Search for the cell housing the specified text and yield its (x, y) center coordinate. 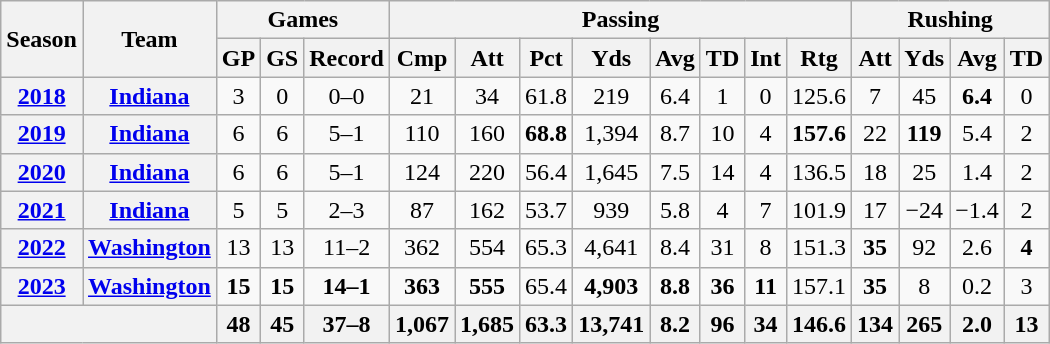
939 (612, 210)
53.7 (546, 210)
2.6 (978, 248)
14 (722, 172)
220 (488, 172)
92 (924, 248)
1,394 (612, 134)
362 (422, 248)
Pct (546, 58)
2023 (42, 286)
Rtg (818, 58)
17 (876, 210)
11 (766, 286)
8.8 (676, 286)
GP (238, 58)
21 (422, 96)
Rushing (950, 20)
160 (488, 134)
8.2 (676, 324)
Record (347, 58)
4,641 (612, 248)
37–8 (347, 324)
2–3 (347, 210)
25 (924, 172)
5.4 (978, 134)
65.4 (546, 286)
2021 (42, 210)
−1.4 (978, 210)
2019 (42, 134)
157.6 (818, 134)
14–1 (347, 286)
96 (722, 324)
Passing (620, 20)
13,741 (612, 324)
68.8 (546, 134)
11–2 (347, 248)
31 (722, 248)
Games (302, 20)
125.6 (818, 96)
65.3 (546, 248)
265 (924, 324)
61.8 (546, 96)
555 (488, 286)
87 (422, 210)
101.9 (818, 210)
4,903 (612, 286)
Cmp (422, 58)
2022 (42, 248)
36 (722, 286)
0–0 (347, 96)
136.5 (818, 172)
554 (488, 248)
Season (42, 39)
8.7 (676, 134)
157.1 (818, 286)
1,645 (612, 172)
124 (422, 172)
7.5 (676, 172)
−24 (924, 210)
GS (282, 58)
5.8 (676, 210)
1,067 (422, 324)
151.3 (818, 248)
56.4 (546, 172)
162 (488, 210)
Team (149, 39)
2.0 (978, 324)
63.3 (546, 324)
1 (722, 96)
146.6 (818, 324)
2018 (42, 96)
48 (238, 324)
219 (612, 96)
2020 (42, 172)
8.4 (676, 248)
363 (422, 286)
22 (876, 134)
18 (876, 172)
1,685 (488, 324)
1.4 (978, 172)
10 (722, 134)
134 (876, 324)
Int (766, 58)
0.2 (978, 286)
119 (924, 134)
110 (422, 134)
